Find where the given text appears and provide that cell's center as [x, y] coordinate. 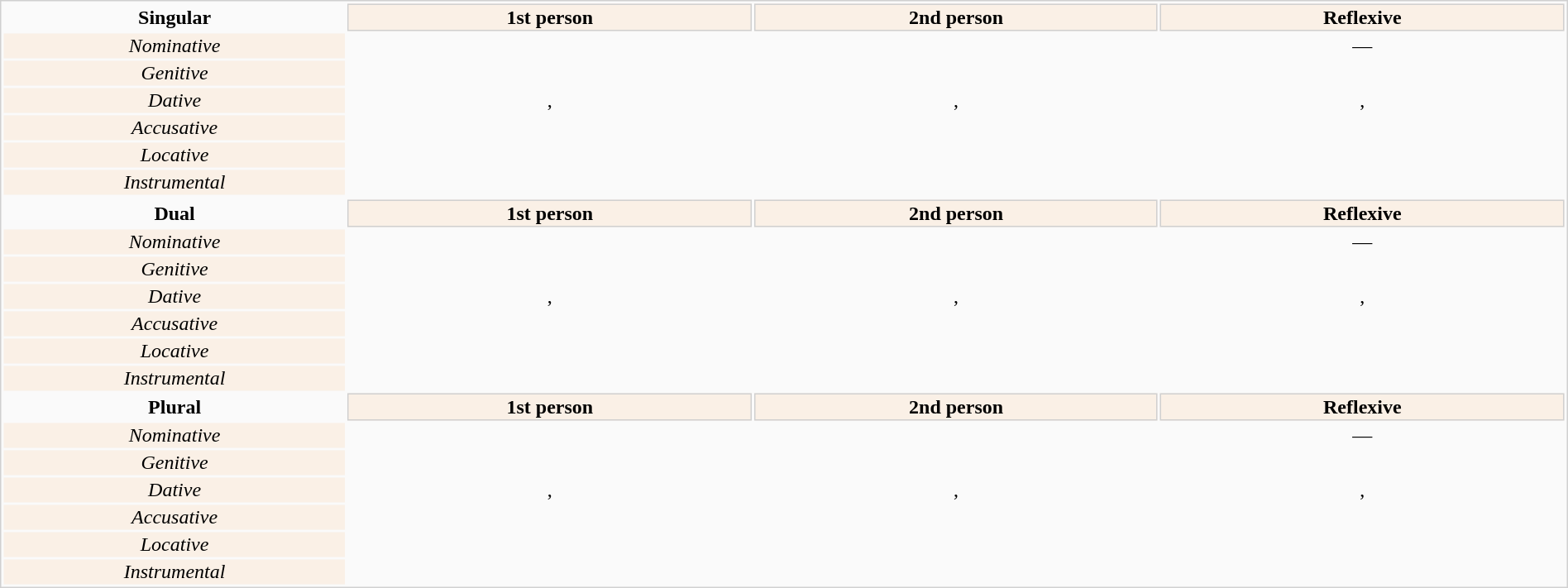
Plural [174, 407]
Singular [174, 17]
Dual [174, 213]
